For the text-containing cell, return its midpoint in [X, Y] coordinate format. 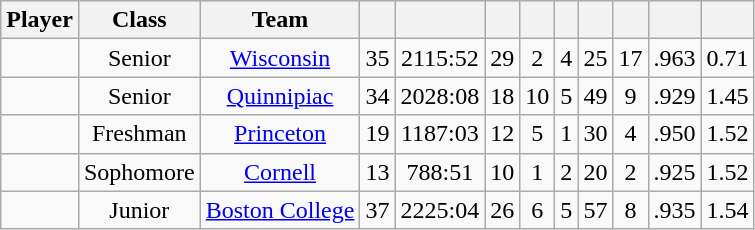
Freshman [139, 134]
Class [139, 20]
Junior [139, 210]
Princeton [280, 134]
26 [502, 210]
29 [502, 58]
30 [596, 134]
57 [596, 210]
1.54 [728, 210]
0.71 [728, 58]
34 [378, 96]
788:51 [440, 172]
2028:08 [440, 96]
37 [378, 210]
.929 [674, 96]
.935 [674, 210]
Sophomore [139, 172]
1.45 [728, 96]
Wisconsin [280, 58]
Player [40, 20]
19 [378, 134]
.925 [674, 172]
18 [502, 96]
Boston College [280, 210]
35 [378, 58]
12 [502, 134]
2115:52 [440, 58]
6 [538, 210]
20 [596, 172]
Team [280, 20]
8 [630, 210]
1187:03 [440, 134]
2225:04 [440, 210]
Quinnipiac [280, 96]
49 [596, 96]
13 [378, 172]
17 [630, 58]
Cornell [280, 172]
9 [630, 96]
25 [596, 58]
.950 [674, 134]
.963 [674, 58]
